Return (X, Y) of the center of cell containing provided text 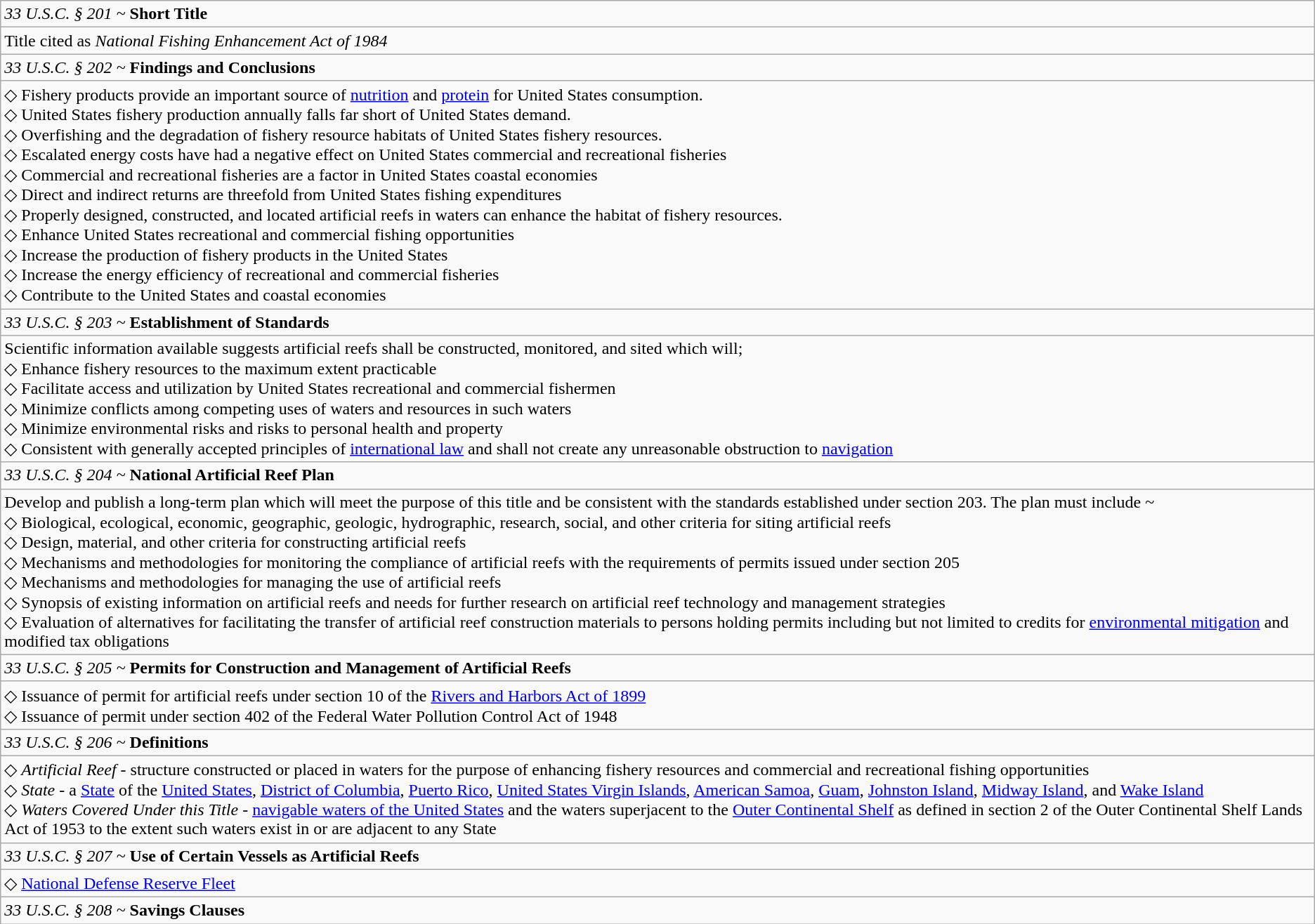
33 U.S.C. § 201 ~ Short Title (657, 14)
33 U.S.C. § 202 ~ Findings and Conclusions (657, 67)
Title cited as National Fishing Enhancement Act of 1984 (657, 41)
33 U.S.C. § 206 ~ Definitions (657, 742)
33 U.S.C. § 204 ~ National Artificial Reef Plan (657, 475)
33 U.S.C. § 205 ~ Permits for Construction and Management of Artificial Reefs (657, 668)
33 U.S.C. § 207 ~ Use of Certain Vessels as Artificial Reefs (657, 856)
◇ National Defense Reserve Fleet (657, 883)
33 U.S.C. § 203 ~ Establishment of Standards (657, 322)
33 U.S.C. § 208 ~ Savings Clauses (657, 911)
